For the text-containing cell, return its midpoint in (X, Y) coordinate format. 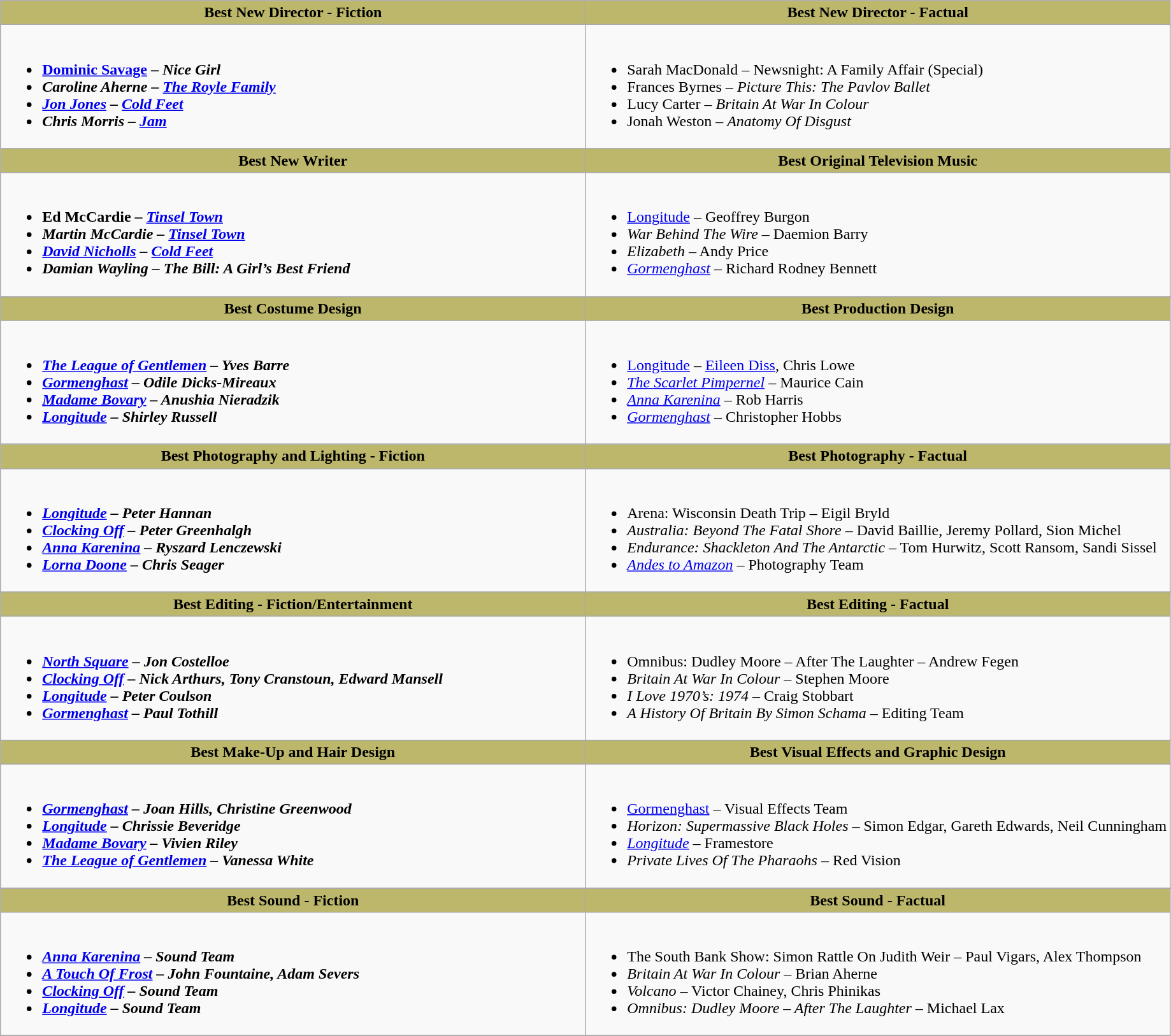
Best Photography and Lighting - Fiction (293, 456)
Dominic Savage – Nice GirlCaroline Aherne – The Royle FamilyJon Jones – Cold FeetChris Morris – Jam (293, 87)
Best Photography - Factual (878, 456)
Best Editing - Fiction/Entertainment (293, 604)
Ed McCardie – Tinsel TownMartin McCardie – Tinsel TownDavid Nicholls – Cold FeetDamian Wayling – The Bill: A Girl’s Best Friend (293, 234)
Gormenghast – Joan Hills, Christine GreenwoodLongitude – Chrissie BeveridgeMadame Bovary – Vivien RileyThe League of Gentlemen – Vanessa White (293, 826)
North Square – Jon CostelloeClocking Off – Nick Arthurs, Tony Cranstoun, Edward MansellLongitude – Peter CoulsonGormenghast – Paul Tothill (293, 678)
Best Original Television Music (878, 161)
Best Make-Up and Hair Design (293, 752)
Best New Director - Factual (878, 13)
Best New Writer (293, 161)
Best Sound - Factual (878, 900)
Best Sound - Fiction (293, 900)
Best New Director - Fiction (293, 13)
Longitude – Eileen Diss, Chris LoweThe Scarlet Pimpernel – Maurice CainAnna Karenina – Rob HarrisGormenghast – Christopher Hobbs (878, 382)
Best Editing - Factual (878, 604)
Best Costume Design (293, 308)
Best Production Design (878, 308)
Longitude – Peter HannanClocking Off – Peter GreenhalghAnna Karenina – Ryszard LenczewskiLorna Doone – Chris Seager (293, 530)
Longitude – Geoffrey BurgonWar Behind The Wire – Daemion BarryElizabeth – Andy PriceGormenghast – Richard Rodney Bennett (878, 234)
Anna Karenina – Sound TeamA Touch Of Frost – John Fountaine, Adam SeversClocking Off – Sound TeamLongitude – Sound Team (293, 974)
Best Visual Effects and Graphic Design (878, 752)
The League of Gentlemen – Yves BarreGormenghast – Odile Dicks-MireauxMadame Bovary – Anushia NieradzikLongitude – Shirley Russell (293, 382)
